Find where the given text appears and provide that cell's center as [x, y] coordinate. 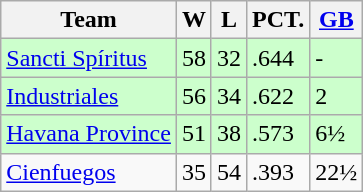
Team [89, 20]
Havana Province [89, 134]
PCT. [278, 20]
56 [194, 96]
6½ [336, 134]
32 [228, 58]
34 [228, 96]
58 [194, 58]
Cienfuegos [89, 172]
.644 [278, 58]
38 [228, 134]
W [194, 20]
54 [228, 172]
51 [194, 134]
.393 [278, 172]
2 [336, 96]
22½ [336, 172]
.622 [278, 96]
L [228, 20]
- [336, 58]
.573 [278, 134]
35 [194, 172]
GB [336, 20]
Sancti Spíritus [89, 58]
Industriales [89, 96]
